Capture the cell that displays the provided text and extract its (X, Y) central coordinate. 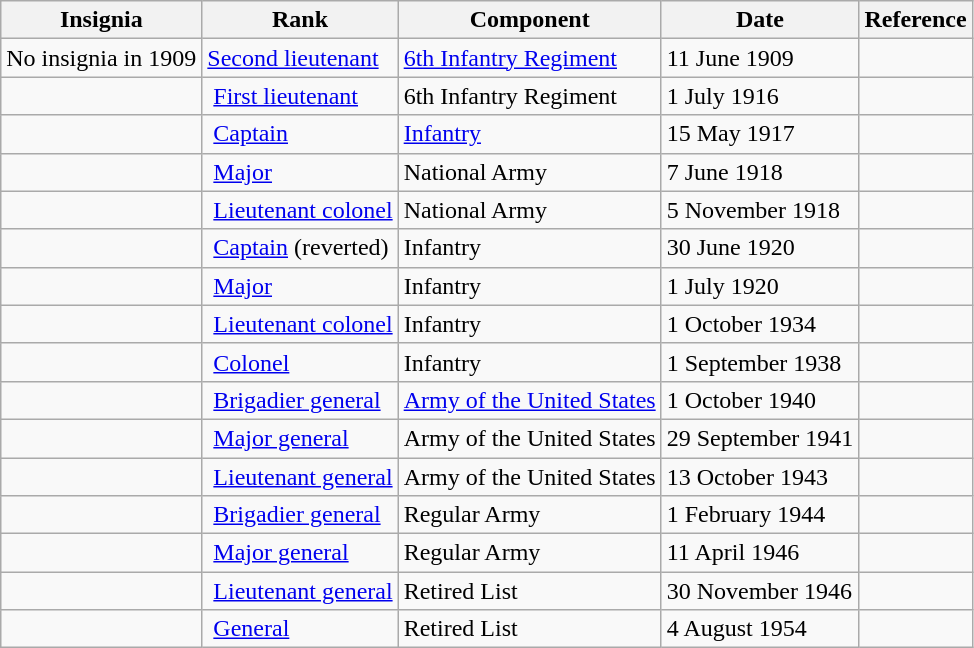
4 August 1954 (760, 629)
11 April 1946 (760, 553)
General (300, 629)
Date (760, 20)
1 July 1916 (760, 96)
15 May 1917 (760, 134)
Reference (916, 20)
Captain (300, 134)
1 September 1938 (760, 362)
29 September 1941 (760, 438)
1 October 1940 (760, 400)
Captain (reverted) (300, 248)
1 February 1944 (760, 515)
Rank (300, 20)
Second lieutenant (300, 58)
11 June 1909 (760, 58)
5 November 1918 (760, 210)
Colonel (300, 362)
1 October 1934 (760, 324)
30 November 1946 (760, 591)
No insignia in 1909 (102, 58)
Insignia (102, 20)
1 July 1920 (760, 286)
First lieutenant (300, 96)
7 June 1918 (760, 172)
30 June 1920 (760, 248)
13 October 1943 (760, 477)
Component (530, 20)
